Pinpoint the cell where the given text exists, returning its (X, Y) midpoint coordinate. 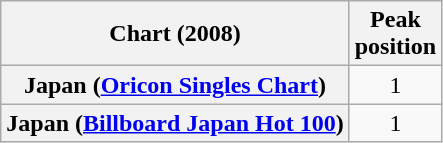
Japan (Oricon Singles Chart) (175, 85)
Japan (Billboard Japan Hot 100) (175, 123)
Peak position (395, 34)
Chart (2008) (175, 34)
